Locate the cell with the specified text and output its [x, y] center coordinate. 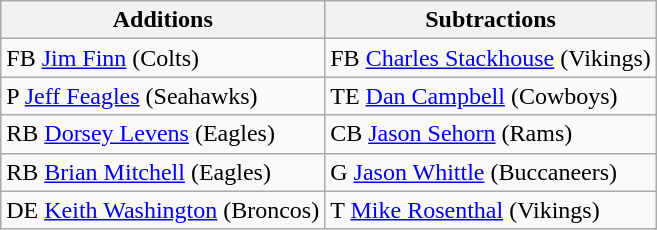
FB Jim Finn (Colts) [163, 58]
Additions [163, 20]
RB Dorsey Levens (Eagles) [163, 134]
RB Brian Mitchell (Eagles) [163, 172]
P Jeff Feagles (Seahawks) [163, 96]
Subtractions [491, 20]
G Jason Whittle (Buccaneers) [491, 172]
TE Dan Campbell (Cowboys) [491, 96]
DE Keith Washington (Broncos) [163, 210]
FB Charles Stackhouse (Vikings) [491, 58]
CB Jason Sehorn (Rams) [491, 134]
T Mike Rosenthal (Vikings) [491, 210]
